Search for the cell housing the specified text and yield its (x, y) center coordinate. 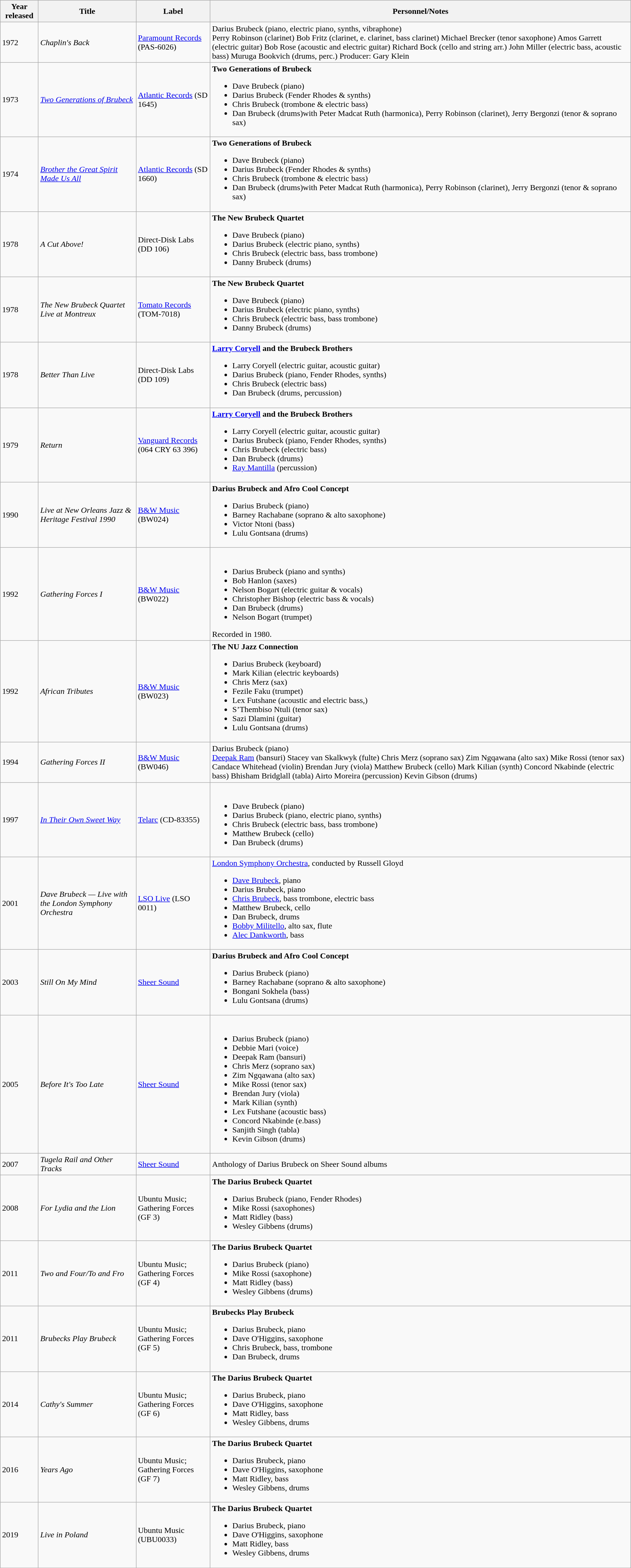
Direct-Disk Labs (DD 106) (173, 244)
Two and Four/To and Fro (87, 1273)
1979 (20, 445)
2016 (20, 1470)
1990 (20, 515)
Telarc (CD-83355) (173, 819)
Darius Brubeck and Afro Cool ConceptDarius Brubeck (piano)Barney Rachabane (soprano & alto saxophone)Bongani Sokhela (bass)Lulu Gontsana (drums) (421, 982)
2019 (20, 1535)
Still On My Mind (87, 982)
The Darius Brubeck QuartetDarius Brubeck (piano, Fender Rhodes)Mike Rossi (saxophones)Matt Ridley (bass)Wesley Gibbens (drums) (421, 1208)
Year released (20, 11)
African Tributes (87, 691)
Cathy's Summer (87, 1404)
Atlantic Records (SD 1645) (173, 100)
Brubecks Play BrubeckDarius Brubeck, pianoDave O'Higgins, saxophoneChris Brubeck, bass, tromboneDan Brubeck, drums (421, 1339)
1997 (20, 819)
2001 (20, 904)
1973 (20, 100)
Ubuntu Music; Gathering Forces (GF 5) (173, 1339)
B&W Music (BW046) (173, 762)
2007 (20, 1164)
2014 (20, 1404)
2008 (20, 1208)
Label (173, 11)
Ubuntu Music; Gathering Forces (GF 6) (173, 1404)
Anthology of Darius Brubeck on Sheer Sound albums (421, 1164)
For Lydia and the Lion (87, 1208)
Years Ago (87, 1470)
Ubuntu Music; Gathering Forces (GF 7) (173, 1470)
Atlantic Records (SD 1660) (173, 174)
Live in Poland (87, 1535)
In Their Own Sweet Way (87, 819)
Better Than Live (87, 375)
Ubuntu Music; Gathering Forces (GF 3) (173, 1208)
Return (87, 445)
Brubecks Play Brubeck (87, 1339)
Dave Brubeck — Live with the London Symphony Orchestra (87, 904)
Vanguard Records (064 CRY 63 396) (173, 445)
Ubuntu Music; Gathering Forces (GF 4) (173, 1273)
Title (87, 11)
B&W Music (BW023) (173, 691)
The New Brubeck Quartet Live at Montreux (87, 309)
2003 (20, 982)
Darius Brubeck and Afro Cool ConceptDarius Brubeck (piano)Barney Rachabane (soprano & alto saxophone)Victor Ntoni (bass)Lulu Gontsana (drums) (421, 515)
LSO Live (LSO 0011) (173, 904)
Personnel/Notes (421, 11)
Paramount Records (PAS-6026) (173, 42)
Chaplin's Back (87, 42)
1974 (20, 174)
The Darius Brubeck QuartetDarius Brubeck (piano)Mike Rossi (saxophone)Matt Ridley (bass)Wesley Gibbens (drums) (421, 1273)
Tugela Rail and Other Tracks (87, 1164)
1972 (20, 42)
Gathering Forces I (87, 594)
Two Generations of Brubeck (87, 100)
Gathering Forces II (87, 762)
Direct-Disk Labs (DD 109) (173, 375)
Before It's Too Late (87, 1084)
Live at New Orleans Jazz & Heritage Festival 1990 (87, 515)
Ubuntu Music (UBU0033) (173, 1535)
B&W Music (BW022) (173, 594)
Brother the Great Spirit Made Us All (87, 174)
1994 (20, 762)
2005 (20, 1084)
B&W Music (BW024) (173, 515)
A Cut Above! (87, 244)
Tomato Records (TOM-7018) (173, 309)
